Output the [x, y] coordinate of the center of the cell containing the given text.  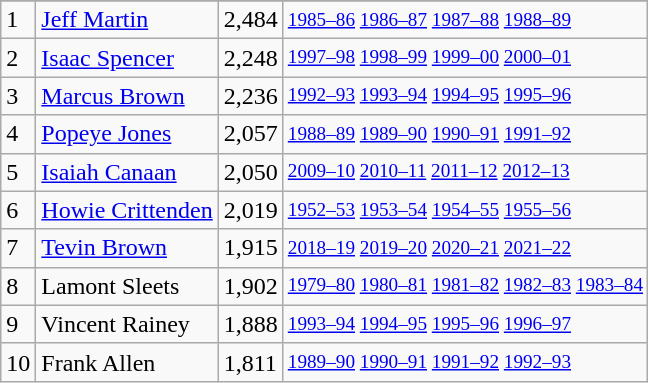
1993–94 1994–95 1995–96 1996–97 [465, 324]
2,248 [250, 58]
Popeye Jones [127, 134]
Frank Allen [127, 362]
Vincent Rainey [127, 324]
2,050 [250, 172]
8 [18, 286]
Isaiah Canaan [127, 172]
4 [18, 134]
7 [18, 248]
1,888 [250, 324]
9 [18, 324]
Tevin Brown [127, 248]
3 [18, 96]
Jeff Martin [127, 20]
5 [18, 172]
1979–80 1980–81 1981–82 1982–83 1983–84 [465, 286]
6 [18, 210]
Marcus Brown [127, 96]
2,484 [250, 20]
1985–86 1986–87 1987–88 1988–89 [465, 20]
1952–53 1953–54 1954–55 1955–56 [465, 210]
Lamont Sleets [127, 286]
2,236 [250, 96]
2,019 [250, 210]
1,811 [250, 362]
Isaac Spencer [127, 58]
1,915 [250, 248]
2018–19 2019–20 2020–21 2021–22 [465, 248]
2009–10 2010–11 2011–12 2012–13 [465, 172]
Howie Crittenden [127, 210]
1997–98 1998–99 1999–00 2000–01 [465, 58]
1992–93 1993–94 1994–95 1995–96 [465, 96]
1 [18, 20]
2 [18, 58]
10 [18, 362]
1989–90 1990–91 1991–92 1992–93 [465, 362]
2,057 [250, 134]
1,902 [250, 286]
1988–89 1989–90 1990–91 1991–92 [465, 134]
